Output the (X, Y) coordinate of the center of the cell containing the given text.  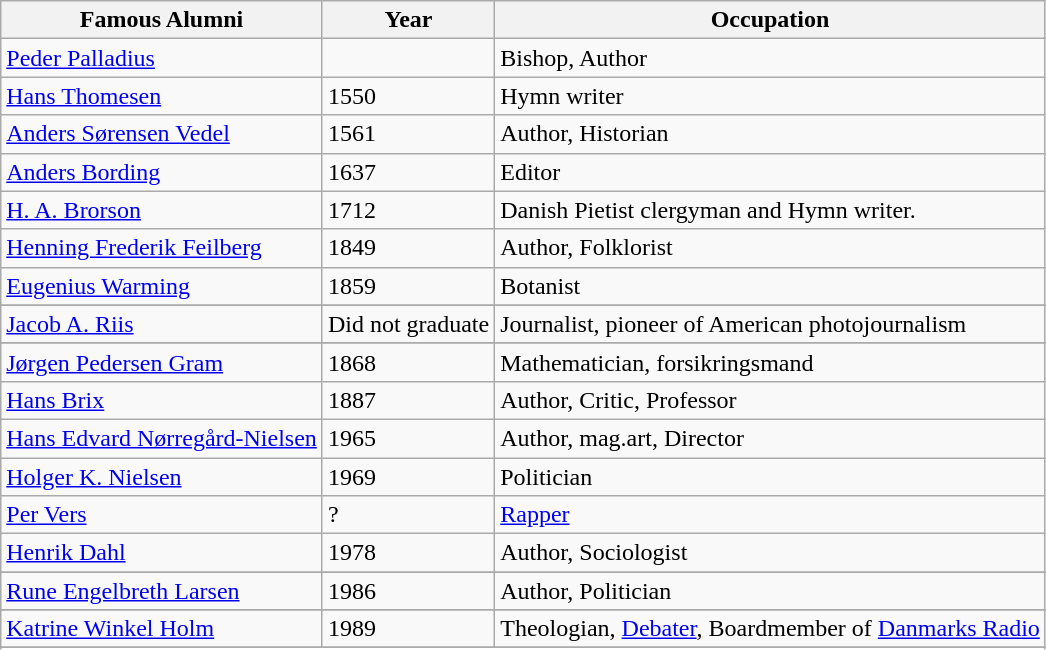
Author, Historian (770, 134)
Henrik Dahl (162, 553)
Rune Engelbreth Larsen (162, 591)
Author, Critic, Professor (770, 400)
Author, Folklorist (770, 248)
1986 (408, 591)
Journalist, pioneer of American photojournalism (770, 324)
1637 (408, 172)
Anders Bording (162, 172)
Peder Palladius (162, 58)
Theologian, Debater, Boardmember of Danmarks Radio (770, 629)
Hans Edvard Nørregård-Nielsen (162, 438)
Hymn writer (770, 96)
1989 (408, 629)
1859 (408, 286)
1965 (408, 438)
1712 (408, 210)
? (408, 515)
Year (408, 20)
Famous Alumni (162, 20)
Rapper (770, 515)
1978 (408, 553)
Politician (770, 477)
Author, Politician (770, 591)
1868 (408, 362)
Bishop, Author (770, 58)
Hans Brix (162, 400)
Jørgen Pedersen Gram (162, 362)
1550 (408, 96)
Editor (770, 172)
Anders Sørensen Vedel (162, 134)
Author, Sociologist (770, 553)
Per Vers (162, 515)
1849 (408, 248)
Occupation (770, 20)
Hans Thomesen (162, 96)
1561 (408, 134)
Holger K. Nielsen (162, 477)
Author, mag.art, Director (770, 438)
Eugenius Warming (162, 286)
Katrine Winkel Holm (162, 629)
1969 (408, 477)
Mathematician, forsikringsmand (770, 362)
1887 (408, 400)
Danish Pietist clergyman and Hymn writer. (770, 210)
Botanist (770, 286)
Henning Frederik Feilberg (162, 248)
Did not graduate (408, 324)
Jacob A. Riis (162, 324)
H. A. Brorson (162, 210)
